Extract the (X, Y) coordinate from the center of the cell holding the provided text.  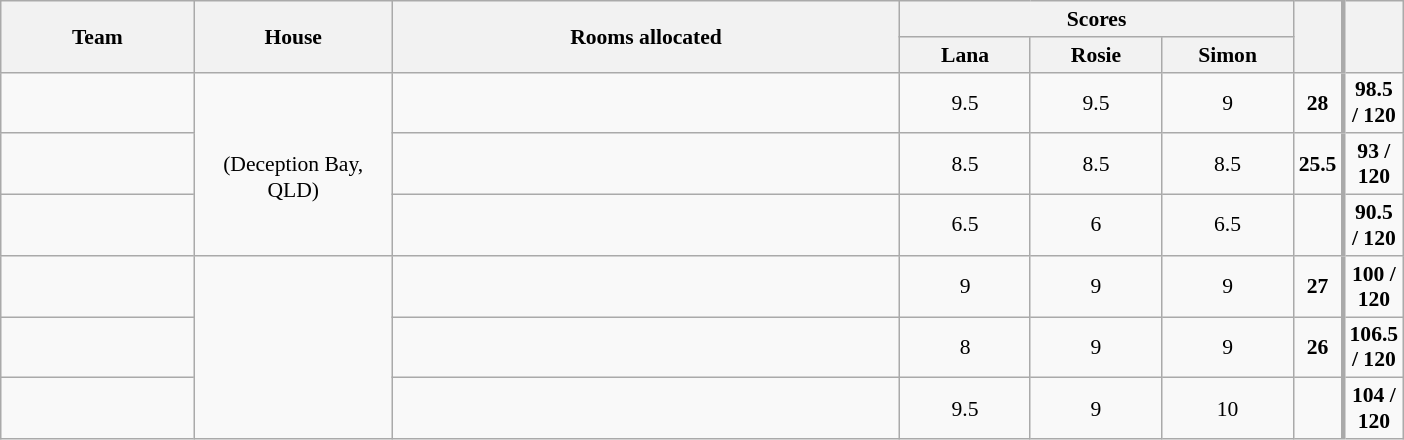
98.5 / 120 (1373, 102)
Team (98, 36)
Simon (1228, 55)
House (293, 36)
8 (966, 348)
28 (1318, 102)
6 (1096, 226)
27 (1318, 286)
(Deception Bay, QLD) (293, 164)
Lana (966, 55)
90.5 / 120 (1373, 226)
100 / 120 (1373, 286)
10 (1228, 408)
106.5 / 120 (1373, 348)
Rooms allocated (646, 36)
26 (1318, 348)
Rosie (1096, 55)
25.5 (1318, 164)
104 / 120 (1373, 408)
Scores (1097, 19)
93 / 120 (1373, 164)
